Return (X, Y) of the center of cell containing provided text 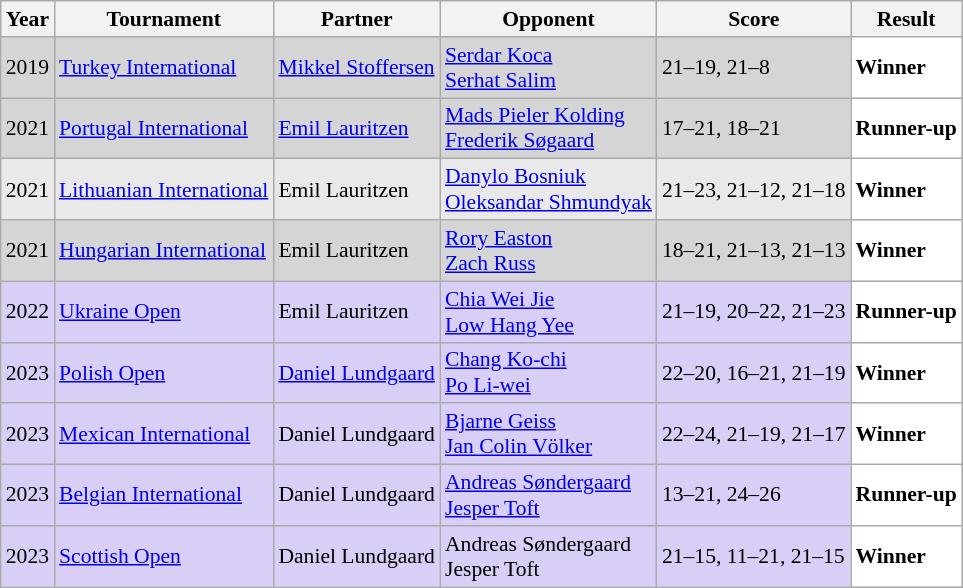
Hungarian International (164, 250)
Lithuanian International (164, 190)
Serdar Koca Serhat Salim (548, 68)
Chang Ko-chi Po Li-wei (548, 372)
Polish Open (164, 372)
17–21, 18–21 (754, 128)
Tournament (164, 19)
13–21, 24–26 (754, 496)
2019 (28, 68)
Portugal International (164, 128)
Ukraine Open (164, 312)
22–24, 21–19, 21–17 (754, 434)
Score (754, 19)
Mads Pieler Kolding Frederik Søgaard (548, 128)
21–19, 20–22, 21–23 (754, 312)
Bjarne Geiss Jan Colin Völker (548, 434)
21–23, 21–12, 21–18 (754, 190)
2022 (28, 312)
21–19, 21–8 (754, 68)
Mexican International (164, 434)
Scottish Open (164, 556)
18–21, 21–13, 21–13 (754, 250)
Partner (356, 19)
Danylo Bosniuk Oleksandar Shmundyak (548, 190)
Mikkel Stoffersen (356, 68)
21–15, 11–21, 21–15 (754, 556)
Result (906, 19)
Belgian International (164, 496)
Year (28, 19)
Opponent (548, 19)
Turkey International (164, 68)
Chia Wei Jie Low Hang Yee (548, 312)
22–20, 16–21, 21–19 (754, 372)
Rory Easton Zach Russ (548, 250)
